From the cell containing the given text, extract its center point as [X, Y] coordinate. 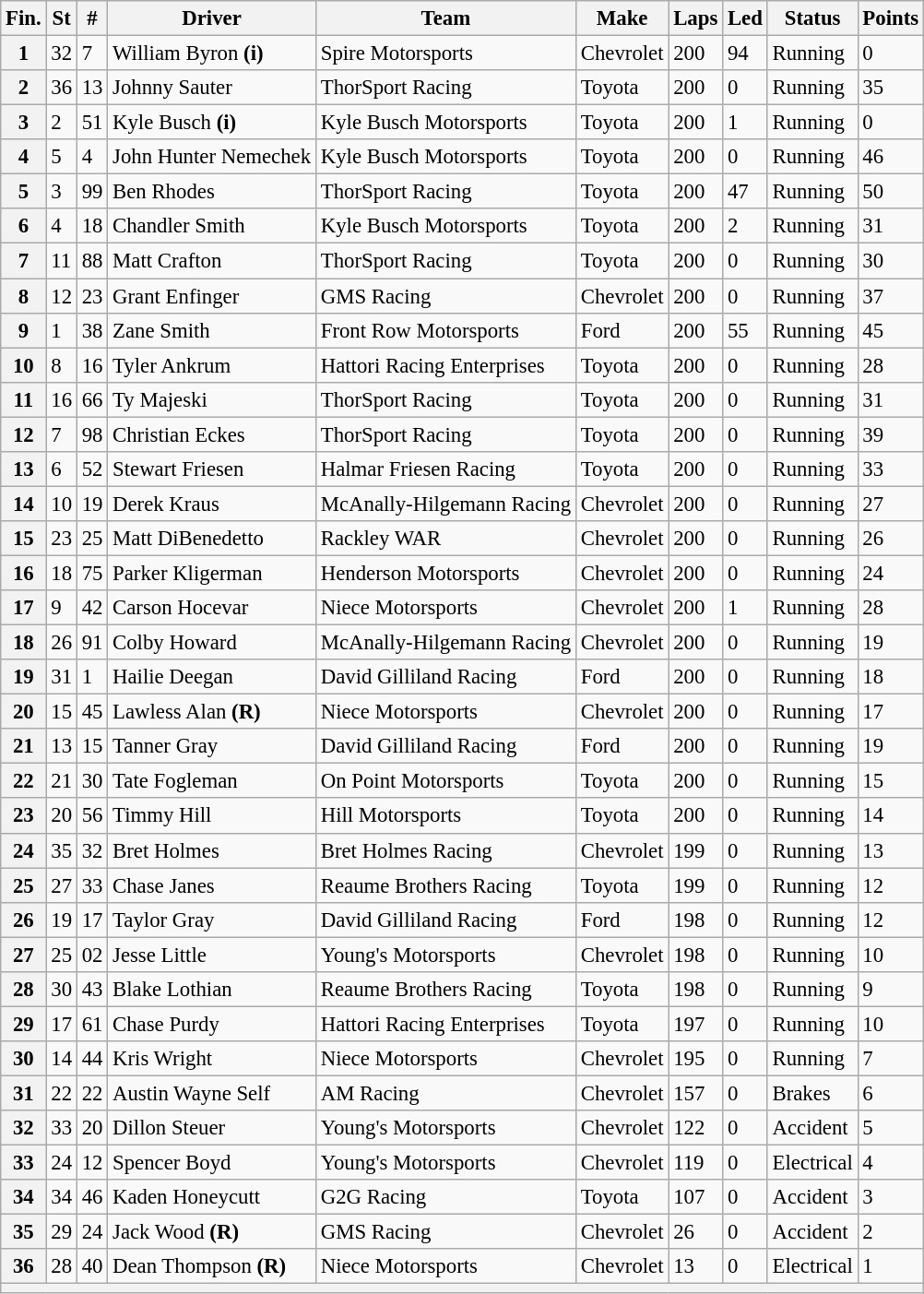
66 [92, 399]
51 [92, 123]
John Hunter Nemechek [212, 157]
Tate Fogleman [212, 781]
Jesse Little [212, 955]
Christian Eckes [212, 434]
Hailie Deegan [212, 677]
G2G Racing [445, 1197]
02 [92, 955]
Zane Smith [212, 330]
44 [92, 1059]
38 [92, 330]
Dillon Steuer [212, 1128]
Henderson Motorsports [445, 573]
55 [745, 330]
AM Racing [445, 1093]
Johnny Sauter [212, 88]
St [61, 18]
Matt DiBenedetto [212, 539]
40 [92, 1266]
Make [622, 18]
Taylor Gray [212, 920]
75 [92, 573]
39 [891, 434]
50 [891, 192]
Kris Wright [212, 1059]
William Byron (i) [212, 53]
122 [695, 1128]
# [92, 18]
Ben Rhodes [212, 192]
61 [92, 1024]
Timmy Hill [212, 816]
Front Row Motorsports [445, 330]
94 [745, 53]
91 [92, 643]
98 [92, 434]
Chase Purdy [212, 1024]
Jack Wood (R) [212, 1232]
Kaden Honeycutt [212, 1197]
Bret Holmes [212, 850]
Lawless Alan (R) [212, 712]
Halmar Friesen Racing [445, 469]
52 [92, 469]
119 [695, 1163]
88 [92, 261]
Laps [695, 18]
Spire Motorsports [445, 53]
37 [891, 296]
Spencer Boyd [212, 1163]
Status [812, 18]
On Point Motorsports [445, 781]
Stewart Friesen [212, 469]
Dean Thompson (R) [212, 1266]
Chandler Smith [212, 226]
43 [92, 990]
Derek Kraus [212, 504]
Tanner Gray [212, 746]
47 [745, 192]
99 [92, 192]
Kyle Busch (i) [212, 123]
Colby Howard [212, 643]
Austin Wayne Self [212, 1093]
Brakes [812, 1093]
Carson Hocevar [212, 608]
Bret Holmes Racing [445, 850]
195 [695, 1059]
157 [695, 1093]
Blake Lothian [212, 990]
42 [92, 608]
56 [92, 816]
Points [891, 18]
Parker Kligerman [212, 573]
Rackley WAR [445, 539]
Ty Majeski [212, 399]
Matt Crafton [212, 261]
Team [445, 18]
Hill Motorsports [445, 816]
Grant Enfinger [212, 296]
Chase Janes [212, 885]
Led [745, 18]
197 [695, 1024]
Driver [212, 18]
Tyler Ankrum [212, 365]
107 [695, 1197]
Fin. [24, 18]
